Pinpoint the cell where the given text exists, returning its (x, y) midpoint coordinate. 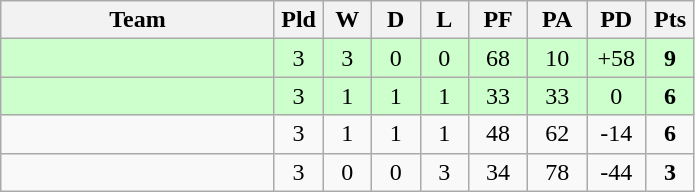
9 (670, 58)
78 (558, 172)
PD (616, 20)
PA (558, 20)
D (396, 20)
Team (138, 20)
10 (558, 58)
Pts (670, 20)
Pld (298, 20)
-44 (616, 172)
-14 (616, 134)
48 (498, 134)
PF (498, 20)
L (444, 20)
+58 (616, 58)
34 (498, 172)
68 (498, 58)
W (348, 20)
62 (558, 134)
